Scan for the cell matching the given text and deliver its (x, y) coordinate at center. 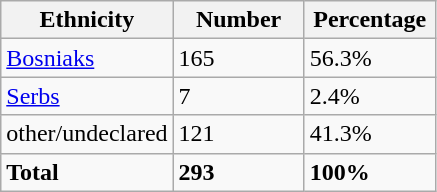
7 (238, 96)
41.3% (370, 134)
56.3% (370, 58)
121 (238, 134)
100% (370, 172)
293 (238, 172)
2.4% (370, 96)
Ethnicity (87, 20)
other/undeclared (87, 134)
Serbs (87, 96)
Number (238, 20)
Total (87, 172)
165 (238, 58)
Bosniaks (87, 58)
Percentage (370, 20)
